Return the (X, Y) coordinate for the center point of the cell that contains the specified text.  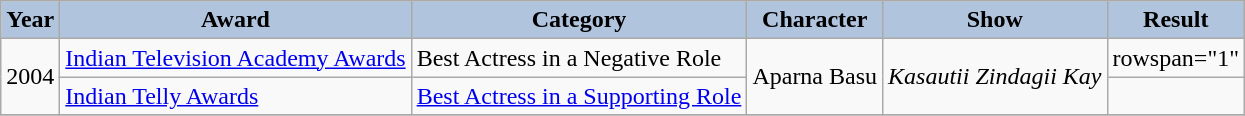
2004 (30, 77)
Indian Television Academy Awards (236, 58)
Best Actress in a Negative Role (579, 58)
Show (995, 20)
Best Actress in a Supporting Role (579, 96)
Aparna Basu (815, 77)
Kasautii Zindagii Kay (995, 77)
rowspan="1" (1176, 58)
Result (1176, 20)
Category (579, 20)
Award (236, 20)
Character (815, 20)
Year (30, 20)
Indian Telly Awards (236, 96)
